Return the [X, Y] coordinate for the center point of the cell that contains the specified text.  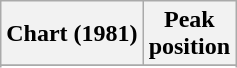
Chart (1981) [72, 34]
Peakposition [189, 34]
